Return [X, Y] of the center of cell containing provided text 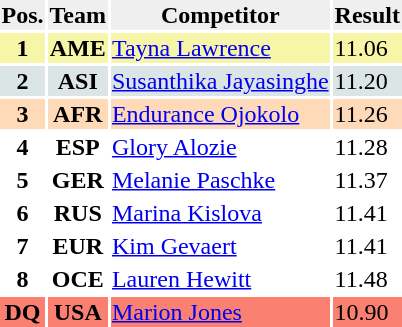
5 [22, 180]
ASI [78, 81]
3 [22, 114]
11.48 [367, 279]
RUS [78, 213]
Susanthika Jayasinghe [220, 81]
10.90 [367, 312]
11.20 [367, 81]
ESP [78, 147]
USA [78, 312]
Endurance Ojokolo [220, 114]
4 [22, 147]
11.37 [367, 180]
Marina Kislova [220, 213]
AFR [78, 114]
Kim Gevaert [220, 246]
Competitor [220, 15]
Pos. [22, 15]
EUR [78, 246]
Lauren Hewitt [220, 279]
1 [22, 48]
GER [78, 180]
AME [78, 48]
Tayna Lawrence [220, 48]
7 [22, 246]
2 [22, 81]
6 [22, 213]
8 [22, 279]
Marion Jones [220, 312]
11.28 [367, 147]
Team [78, 15]
11.06 [367, 48]
OCE [78, 279]
Glory Alozie [220, 147]
DQ [22, 312]
Melanie Paschke [220, 180]
11.26 [367, 114]
Result [367, 15]
